Pinpoint the cell where the given text exists, returning its (x, y) midpoint coordinate. 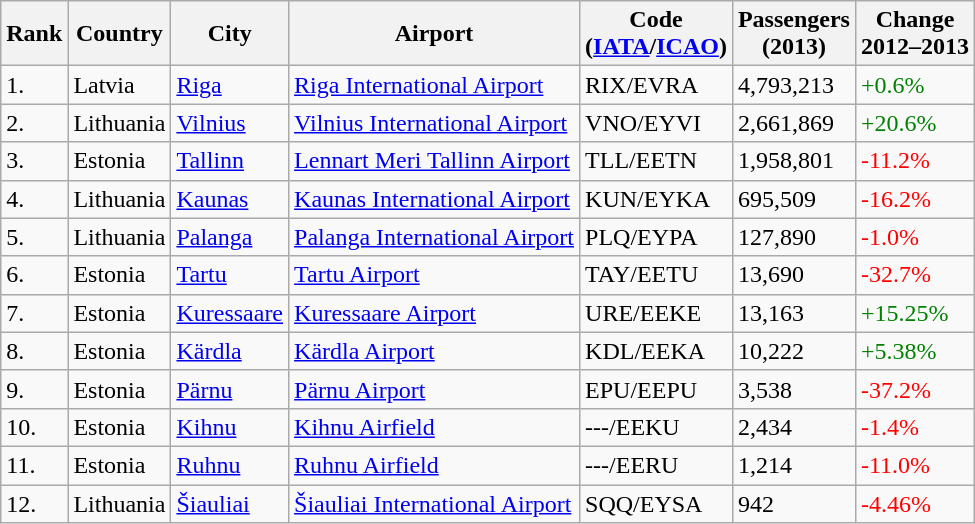
SQQ/EYSA (656, 503)
PLQ/EYPA (656, 237)
Lennart Meri Tallinn Airport (434, 161)
KDL/EEKA (656, 351)
Tartu (230, 275)
Country (120, 34)
1,958,801 (794, 161)
2,661,869 (794, 123)
8. (34, 351)
Rank (34, 34)
-11.0% (914, 465)
-11.2% (914, 161)
Vilnius International Airport (434, 123)
6. (34, 275)
Tallinn (230, 161)
127,890 (794, 237)
-4.46% (914, 503)
Kuressaare Airport (434, 313)
10. (34, 427)
4. (34, 199)
+15.25% (914, 313)
Passengers(2013) (794, 34)
Pärnu (230, 389)
Šiauliai (230, 503)
4,793,213 (794, 85)
Change2012–2013 (914, 34)
7. (34, 313)
Kuressaare (230, 313)
-37.2% (914, 389)
13,690 (794, 275)
Šiauliai International Airport (434, 503)
Pärnu Airport (434, 389)
TLL/EETN (656, 161)
1. (34, 85)
Ruhnu (230, 465)
9. (34, 389)
Riga International Airport (434, 85)
Kihnu (230, 427)
-16.2% (914, 199)
TAY/EETU (656, 275)
695,509 (794, 199)
2. (34, 123)
Kärdla (230, 351)
-32.7% (914, 275)
Palanga (230, 237)
Latvia (120, 85)
+0.6% (914, 85)
URE/EEKE (656, 313)
2,434 (794, 427)
12. (34, 503)
11. (34, 465)
Tartu Airport (434, 275)
Riga (230, 85)
Kihnu Airfield (434, 427)
13,163 (794, 313)
Airport (434, 34)
EPU/EEPU (656, 389)
RIX/EVRA (656, 85)
942 (794, 503)
City (230, 34)
Code(IATA/ICAO) (656, 34)
Ruhnu Airfield (434, 465)
Kaunas International Airport (434, 199)
Kaunas (230, 199)
Kärdla Airport (434, 351)
KUN/EYKA (656, 199)
1,214 (794, 465)
VNO/EYVI (656, 123)
3. (34, 161)
10,222 (794, 351)
3,538 (794, 389)
+20.6% (914, 123)
-1.4% (914, 427)
---/EEKU (656, 427)
+5.38% (914, 351)
-1.0% (914, 237)
Palanga International Airport (434, 237)
---/EERU (656, 465)
5. (34, 237)
Vilnius (230, 123)
